Extract the [X, Y] coordinate from the center of the cell holding the provided text.  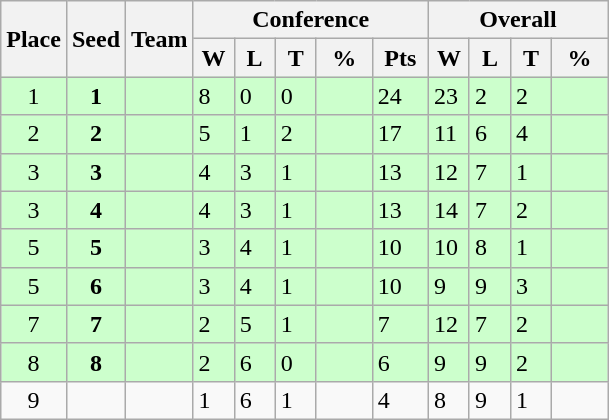
23 [448, 96]
Seed [96, 39]
11 [448, 134]
Conference [310, 20]
Overall [518, 20]
17 [400, 134]
Place [34, 39]
Team [160, 39]
24 [400, 96]
Pts [400, 58]
14 [448, 210]
